Identify which cell holds the provided text, then report its (X, Y) central coordinate. 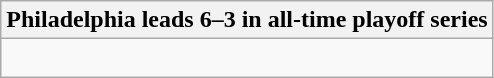
Philadelphia leads 6–3 in all-time playoff series (247, 20)
